Pinpoint the cell where the given text exists, returning its (x, y) midpoint coordinate. 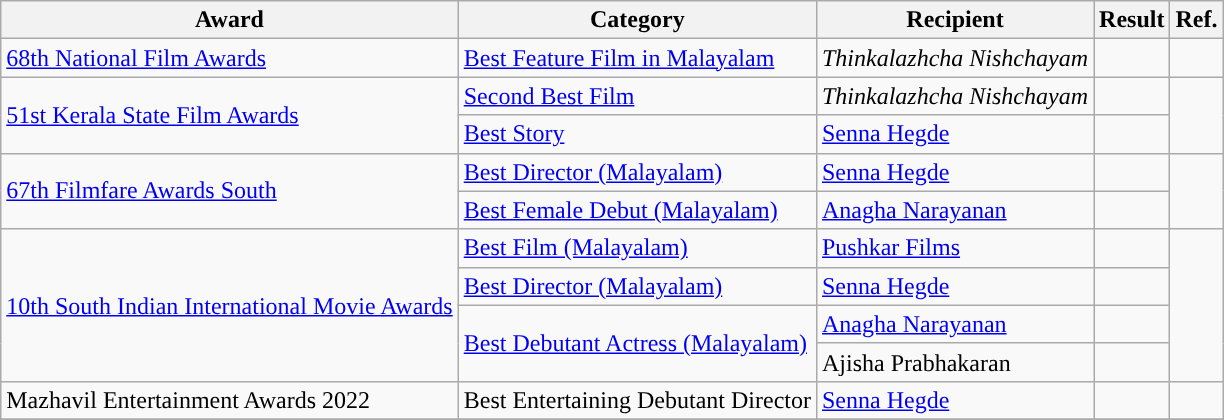
Ajisha Prabhakaran (954, 362)
Best Story (637, 134)
67th Filmfare Awards South (230, 191)
Best Film (Malayalam) (637, 248)
Best Feature Film in Malayalam (637, 58)
10th South Indian International Movie Awards (230, 305)
Category (637, 20)
Result (1132, 20)
Ref. (1196, 20)
Best Debutant Actress (Malayalam) (637, 343)
Award (230, 20)
Pushkar Films (954, 248)
Recipient (954, 20)
68th National Film Awards (230, 58)
51st Kerala State Film Awards (230, 115)
Mazhavil Entertainment Awards 2022 (230, 400)
Second Best Film (637, 96)
Best Entertaining Debutant Director (637, 400)
Best Female Debut (Malayalam) (637, 210)
